Locate the cell with the specified text and output its (x, y) center coordinate. 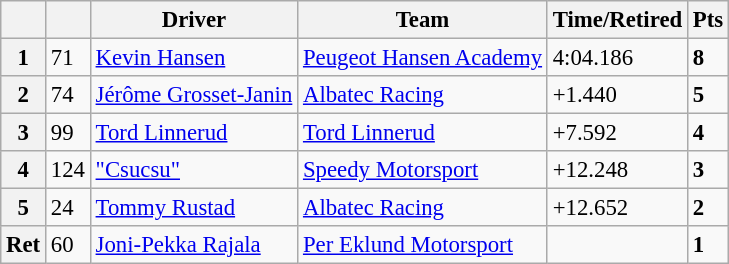
Jérôme Grosset-Janin (194, 95)
71 (68, 58)
+1.440 (617, 95)
74 (68, 95)
+12.652 (617, 208)
Driver (194, 20)
+7.592 (617, 133)
99 (68, 133)
24 (68, 208)
+12.248 (617, 170)
Per Eklund Motorsport (423, 245)
8 (708, 58)
Pts (708, 20)
Tommy Rustad (194, 208)
Speedy Motorsport (423, 170)
Ret (24, 245)
Joni-Pekka Rajala (194, 245)
Kevin Hansen (194, 58)
4:04.186 (617, 58)
Time/Retired (617, 20)
Peugeot Hansen Academy (423, 58)
Team (423, 20)
60 (68, 245)
124 (68, 170)
"Csucsu" (194, 170)
